Provide the [X, Y] coordinate of the cell's center where the given text is located.  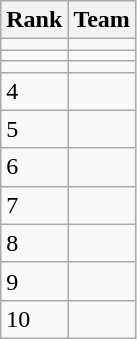
5 [34, 129]
Rank [34, 20]
9 [34, 281]
8 [34, 243]
10 [34, 319]
7 [34, 205]
Team [102, 20]
4 [34, 91]
6 [34, 167]
